Extract the [X, Y] coordinate from the center of the cell holding the provided text.  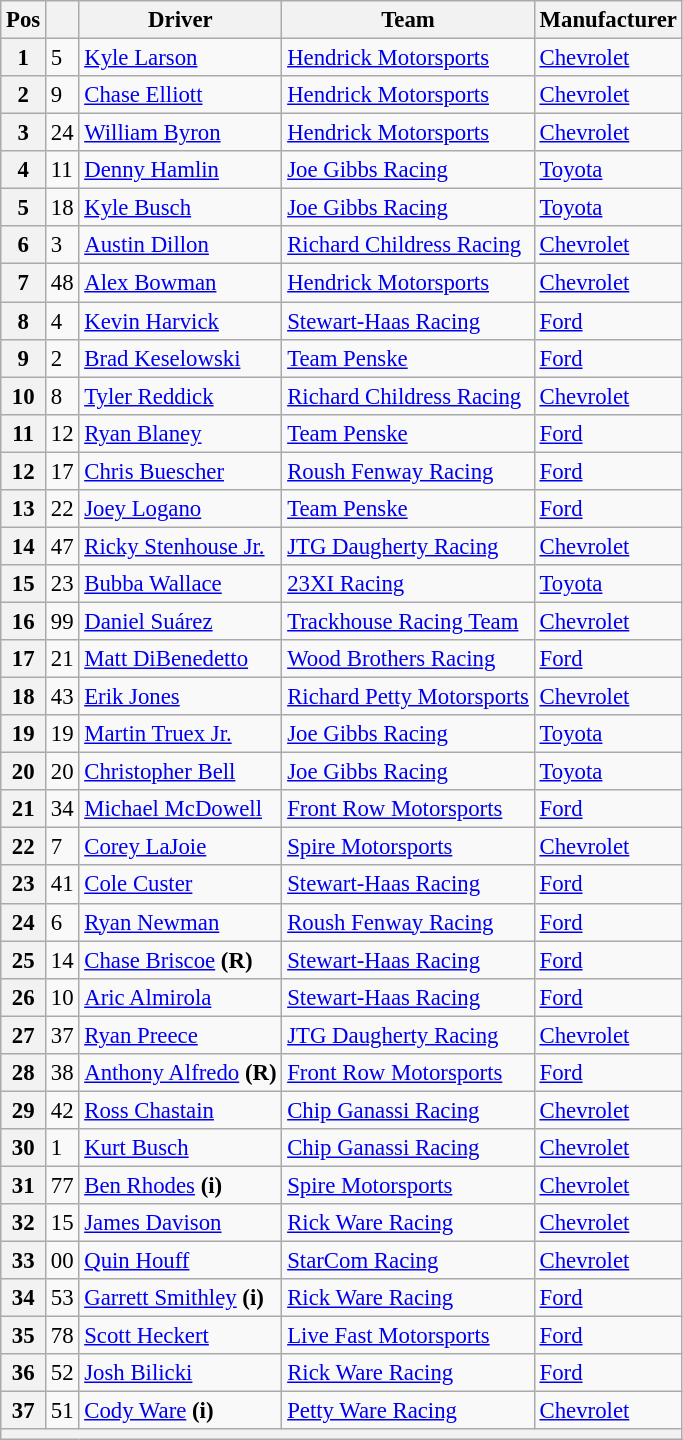
53 [62, 1298]
29 [24, 1110]
Quin Houff [180, 1261]
Kyle Busch [180, 208]
Aric Almirola [180, 997]
48 [62, 283]
Martin Truex Jr. [180, 734]
Kurt Busch [180, 1148]
99 [62, 621]
StarCom Racing [408, 1261]
41 [62, 885]
78 [62, 1336]
51 [62, 1411]
Team [408, 20]
52 [62, 1373]
33 [24, 1261]
47 [62, 546]
35 [24, 1336]
Chase Briscoe (R) [180, 960]
Petty Ware Racing [408, 1411]
43 [62, 697]
Driver [180, 20]
Brad Keselowski [180, 358]
Daniel Suárez [180, 621]
Ben Rhodes (i) [180, 1185]
Kevin Harvick [180, 321]
Denny Hamlin [180, 170]
Live Fast Motorsports [408, 1336]
William Byron [180, 133]
16 [24, 621]
Bubba Wallace [180, 584]
Richard Petty Motorsports [408, 697]
30 [24, 1148]
38 [62, 1073]
32 [24, 1223]
Pos [24, 20]
Ricky Stenhouse Jr. [180, 546]
Austin Dillon [180, 245]
Wood Brothers Racing [408, 659]
31 [24, 1185]
Kyle Larson [180, 58]
Scott Heckert [180, 1336]
James Davison [180, 1223]
Tyler Reddick [180, 396]
23XI Racing [408, 584]
28 [24, 1073]
26 [24, 997]
36 [24, 1373]
Cody Ware (i) [180, 1411]
Anthony Alfredo (R) [180, 1073]
27 [24, 1035]
77 [62, 1185]
Manufacturer [608, 20]
Ryan Preece [180, 1035]
Matt DiBenedetto [180, 659]
Chase Elliott [180, 95]
Trackhouse Racing Team [408, 621]
Alex Bowman [180, 283]
42 [62, 1110]
00 [62, 1261]
Josh Bilicki [180, 1373]
Ross Chastain [180, 1110]
Corey LaJoie [180, 847]
Ryan Blaney [180, 433]
Christopher Bell [180, 772]
Joey Logano [180, 509]
Ryan Newman [180, 922]
Garrett Smithley (i) [180, 1298]
Michael McDowell [180, 809]
Cole Custer [180, 885]
Erik Jones [180, 697]
Chris Buescher [180, 471]
13 [24, 509]
25 [24, 960]
